Output the [x, y] coordinate of the center of the cell containing the given text.  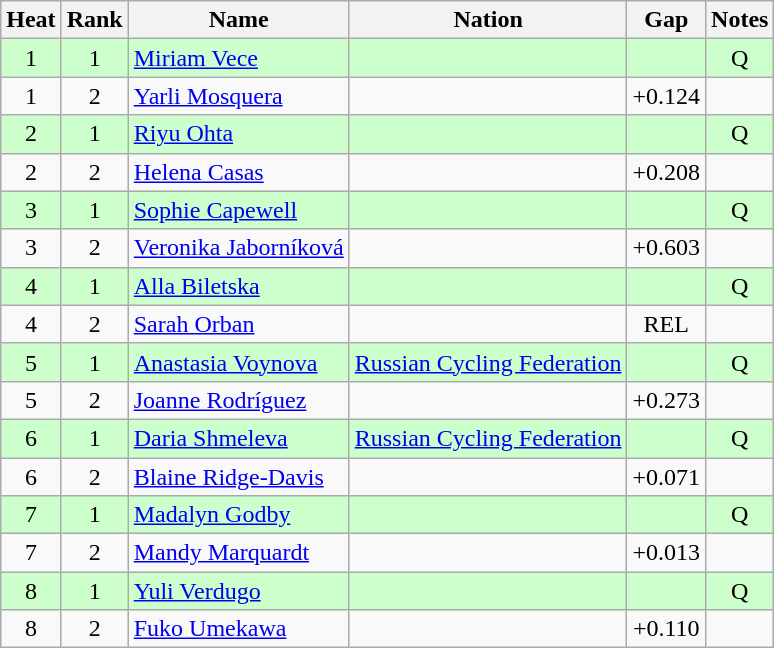
Yuli Verdugo [238, 591]
Blaine Ridge-Davis [238, 477]
Riyu Ohta [238, 134]
Veronika Jaborníková [238, 248]
+0.273 [666, 400]
Fuko Umekawa [238, 629]
Madalyn Godby [238, 515]
Heat [31, 20]
Notes [740, 20]
Alla Biletska [238, 286]
Helena Casas [238, 172]
Name [238, 20]
Miriam Vece [238, 58]
Mandy Marquardt [238, 553]
+0.603 [666, 248]
+0.071 [666, 477]
Gap [666, 20]
+0.013 [666, 553]
Rank [94, 20]
+0.124 [666, 96]
REL [666, 324]
Anastasia Voynova [238, 362]
Sophie Capewell [238, 210]
+0.208 [666, 172]
Yarli Mosquera [238, 96]
Joanne Rodríguez [238, 400]
Sarah Orban [238, 324]
Nation [488, 20]
+0.110 [666, 629]
Daria Shmeleva [238, 438]
